Identify which cell holds the provided text, then report its (X, Y) central coordinate. 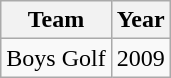
Boys Golf (56, 58)
2009 (140, 58)
Team (56, 20)
Year (140, 20)
